Identify which cell holds the provided text, then report its (X, Y) central coordinate. 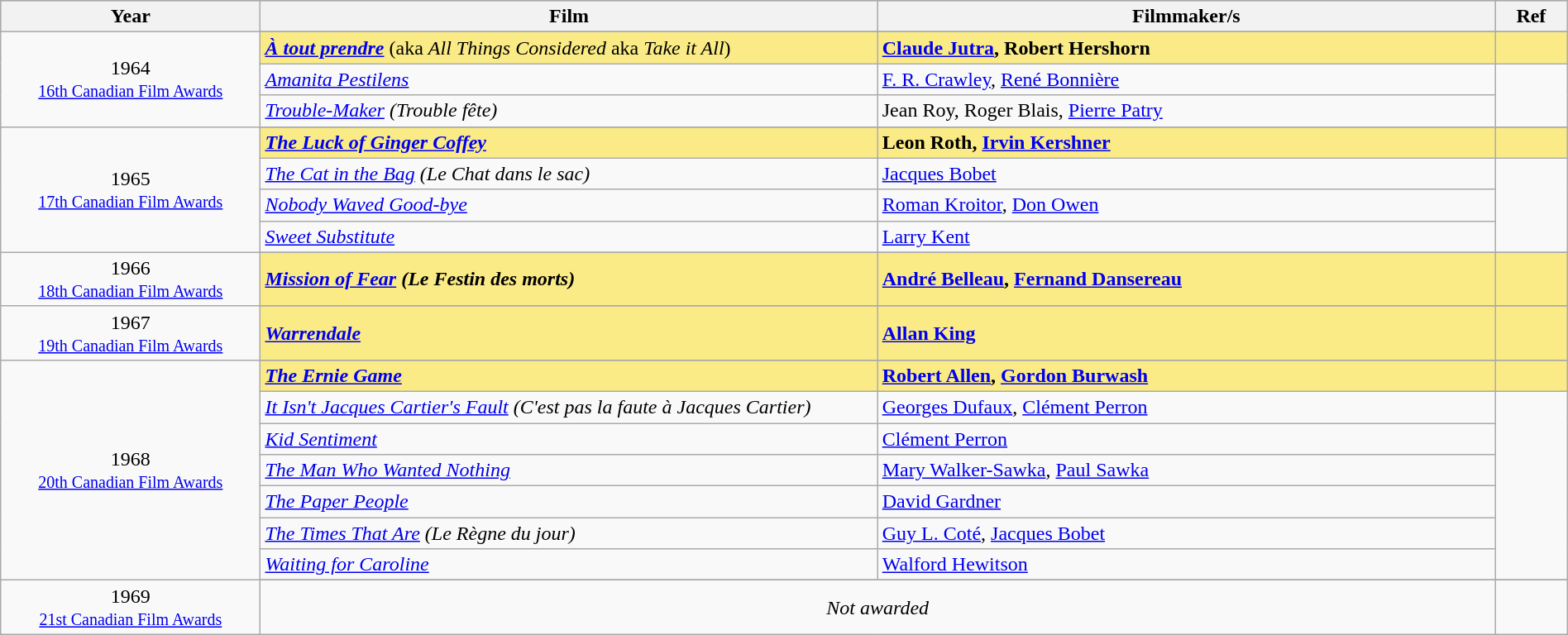
F. R. Crawley, René Bonnière (1186, 79)
The Man Who Wanted Nothing (569, 470)
The Paper People (569, 502)
Allan King (1186, 332)
1964 16th Canadian Film Awards (131, 79)
André Belleau, Fernand Dansereau (1186, 279)
The Cat in the Bag (Le Chat dans le sac) (569, 174)
Clément Perron (1186, 439)
The Times That Are (Le Règne du jour) (569, 533)
It Isn't Jacques Cartier's Fault (C'est pas la faute à Jacques Cartier) (569, 407)
Ref (1532, 17)
1967 19th Canadian Film Awards (131, 332)
Film (569, 17)
The Ernie Game (569, 375)
Larry Kent (1186, 236)
Filmmaker/s (1186, 17)
David Gardner (1186, 502)
Robert Allen, Gordon Burwash (1186, 375)
Walford Hewitson (1186, 565)
Sweet Substitute (569, 236)
Leon Roth, Irvin Kershner (1186, 142)
Jean Roy, Roger Blais, Pierre Patry (1186, 111)
Roman Kroitor, Don Owen (1186, 205)
Kid Sentiment (569, 439)
1966 18th Canadian Film Awards (131, 279)
Jacques Bobet (1186, 174)
À tout prendre (aka All Things Considered aka Take it All) (569, 48)
Warrendale (569, 332)
Claude Jutra, Robert Hershorn (1186, 48)
Waiting for Caroline (569, 565)
Mary Walker-Sawka, Paul Sawka (1186, 470)
1969 21st Canadian Film Awards (131, 607)
Not awarded (878, 607)
Year (131, 17)
Mission of Fear (Le Festin des morts) (569, 279)
1965 17th Canadian Film Awards (131, 189)
Trouble-Maker (Trouble fête) (569, 111)
Guy L. Coté, Jacques Bobet (1186, 533)
The Luck of Ginger Coffey (569, 142)
Nobody Waved Good-bye (569, 205)
Georges Dufaux, Clément Perron (1186, 407)
1968 20th Canadian Film Awards (131, 470)
Amanita Pestilens (569, 79)
